Scan for the cell matching the given text and deliver its [X, Y] coordinate at center. 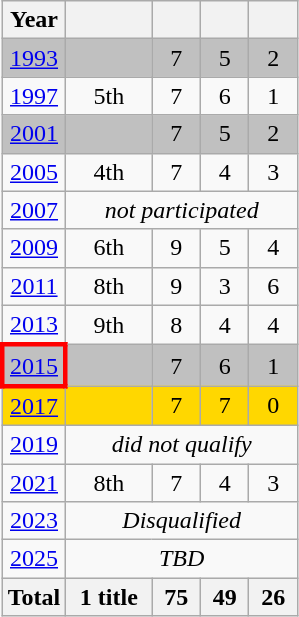
1 title [109, 597]
2011 [34, 286]
2019 [34, 444]
0 [274, 406]
2005 [34, 172]
6th [109, 248]
5th [109, 96]
TBD [182, 559]
49 [224, 597]
did not qualify [182, 444]
1997 [34, 96]
2021 [34, 483]
2009 [34, 248]
9th [109, 325]
2025 [34, 559]
75 [176, 597]
Total [34, 597]
2007 [34, 210]
8 [176, 325]
Disqualified [182, 521]
2001 [34, 134]
2023 [34, 521]
2017 [34, 406]
2013 [34, 325]
Year [34, 20]
not participated [182, 210]
26 [274, 597]
4th [109, 172]
2015 [34, 366]
1993 [34, 58]
